Locate the cell with the specified text and output its [x, y] center coordinate. 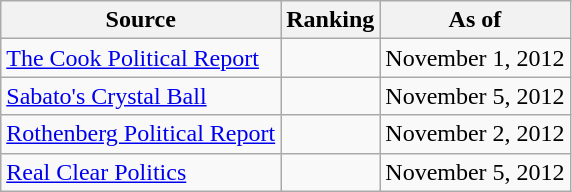
November 2, 2012 [475, 134]
Source [141, 20]
Rothenberg Political Report [141, 134]
The Cook Political Report [141, 58]
Sabato's Crystal Ball [141, 96]
Ranking [330, 20]
November 1, 2012 [475, 58]
Real Clear Politics [141, 172]
As of [475, 20]
